Capture the cell that displays the provided text and extract its [X, Y] central coordinate. 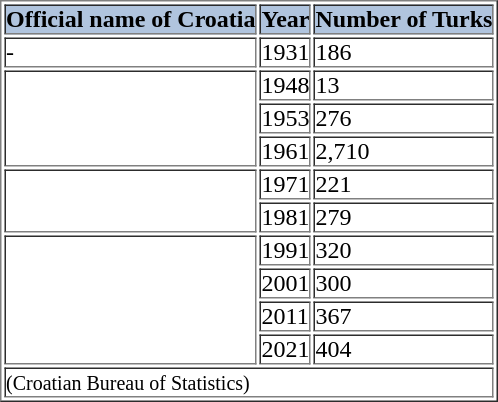
1981 [286, 217]
2,710 [404, 151]
320 [404, 251]
367 [404, 317]
Official name of Croatia [130, 19]
1953 [286, 119]
2011 [286, 317]
Number of Turks [404, 19]
1931 [286, 53]
300 [404, 283]
276 [404, 119]
1971 [286, 185]
13 [404, 85]
1991 [286, 251]
221 [404, 185]
186 [404, 53]
1948 [286, 85]
279 [404, 217]
2021 [286, 349]
1961 [286, 151]
2001 [286, 283]
404 [404, 349]
Year [286, 19]
- [130, 53]
(Croatian Bureau of Statistics) [248, 383]
